Identify which cell holds the provided text, then report its [x, y] central coordinate. 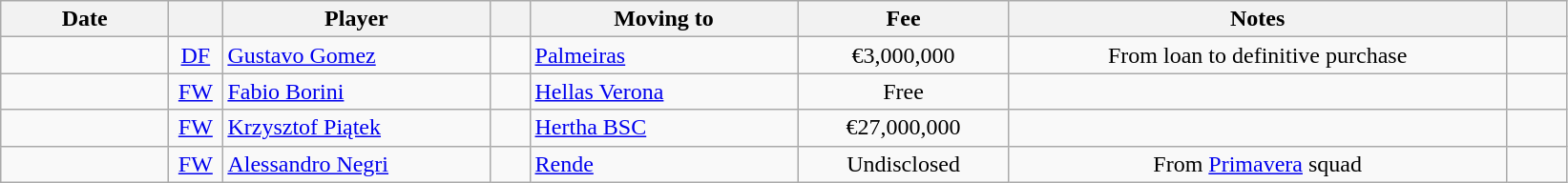
Moving to [664, 19]
From Primavera squad [1258, 164]
Notes [1258, 19]
Krzysztof Piątek [357, 128]
€27,000,000 [903, 128]
Free [903, 91]
Undisclosed [903, 164]
DF [196, 55]
Palmeiras [664, 55]
Hertha BSC [664, 128]
From loan to definitive purchase [1258, 55]
Player [357, 19]
Hellas Verona [664, 91]
Alessandro Negri [357, 164]
Date [85, 19]
Rende [664, 164]
Fee [903, 19]
Gustavo Gomez [357, 55]
€3,000,000 [903, 55]
Fabio Borini [357, 91]
